Capture the cell that displays the provided text and extract its (X, Y) central coordinate. 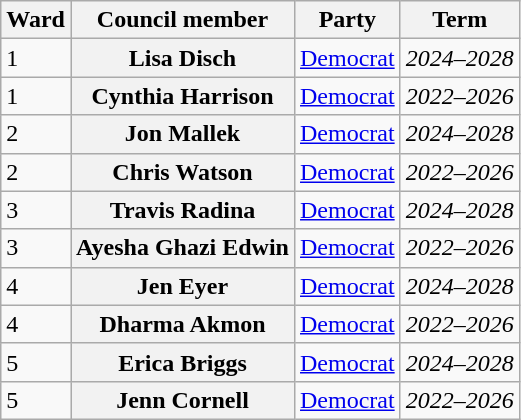
Party (347, 20)
Travis Radina (182, 210)
Dharma Akmon (182, 324)
Term (460, 20)
Chris Watson (182, 172)
Erica Briggs (182, 362)
Jen Eyer (182, 286)
Cynthia Harrison (182, 96)
Ayesha Ghazi Edwin (182, 248)
Ward (36, 20)
Jenn Cornell (182, 400)
Council member (182, 20)
Lisa Disch (182, 58)
Jon Mallek (182, 134)
